From the cell containing the given text, extract its center point as (x, y) coordinate. 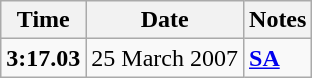
Notes (278, 20)
3:17.03 (44, 58)
SA (278, 58)
25 March 2007 (165, 58)
Date (165, 20)
Time (44, 20)
